Output the [X, Y] coordinate of the center of the cell containing the given text.  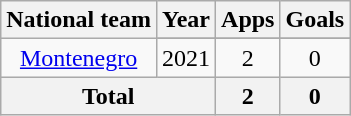
National team [79, 20]
2021 [186, 58]
Total [108, 96]
Apps [248, 20]
Montenegro [79, 58]
Year [186, 20]
Goals [315, 20]
